Detect which cell encompasses the target text, then output its (x, y) center coordinate. 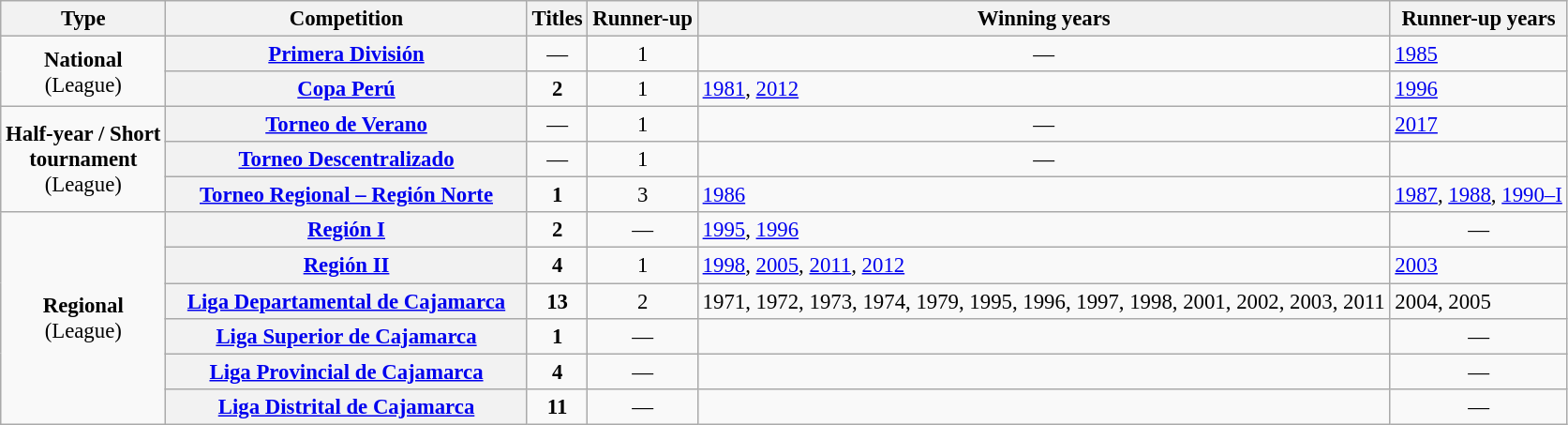
Liga Distrital de Cajamarca (347, 406)
Región I (347, 230)
1987, 1988, 1990–I (1479, 195)
1995, 1996 (1044, 230)
13 (557, 301)
2004, 2005 (1479, 301)
2003 (1479, 266)
Torneo Regional – Región Norte (347, 195)
National(League) (83, 71)
2017 (1479, 125)
Regional(League) (83, 318)
Liga Superior de Cajamarca (347, 336)
11 (557, 406)
Half-year / Shorttournament(League) (83, 159)
Type (83, 19)
Runner-up years (1479, 19)
Torneo de Verano (347, 125)
1971, 1972, 1973, 1974, 1979, 1995, 1996, 1997, 1998, 2001, 2002, 2003, 2011 (1044, 301)
Liga Departamental de Cajamarca (347, 301)
1996 (1479, 89)
Competition (347, 19)
Región II (347, 266)
Torneo Descentralizado (347, 159)
Liga Provincial de Cajamarca (347, 372)
1986 (1044, 195)
1998, 2005, 2011, 2012 (1044, 266)
3 (643, 195)
Copa Perú (347, 89)
1981, 2012 (1044, 89)
Primera División (347, 54)
Winning years (1044, 19)
1985 (1479, 54)
Titles (557, 19)
Runner-up (643, 19)
